Pinpoint the cell where the given text exists, returning its [x, y] midpoint coordinate. 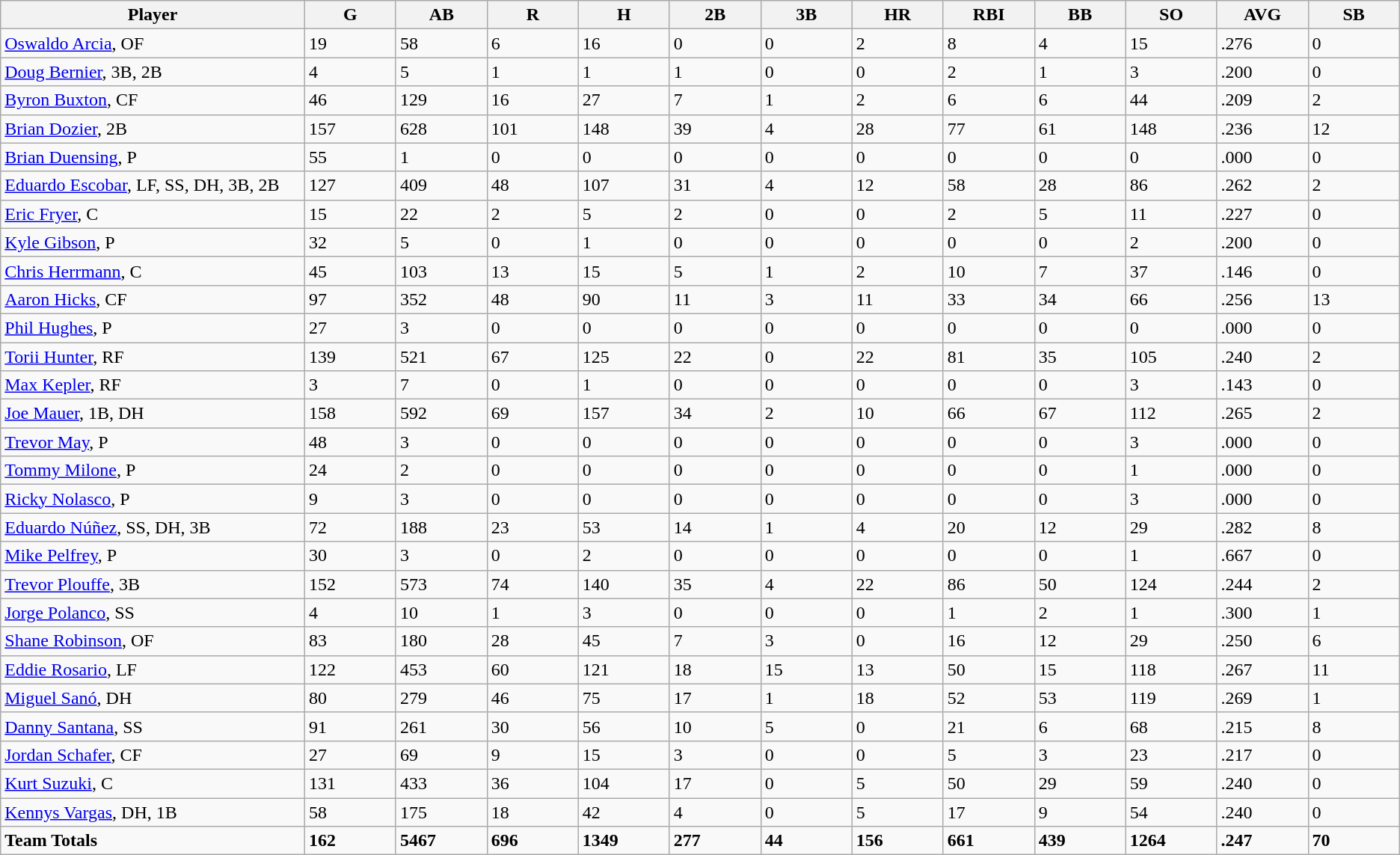
Max Kepler, RF [153, 385]
592 [441, 414]
.143 [1262, 385]
139 [350, 357]
BB [1080, 15]
39 [715, 129]
Team Totals [153, 841]
Player [153, 15]
20 [989, 527]
37 [1171, 271]
G [350, 15]
1349 [624, 841]
.244 [1262, 584]
Mike Pelfrey, P [153, 556]
Byron Buxton, CF [153, 100]
Kennys Vargas, DH, 1B [153, 812]
.227 [1262, 214]
55 [350, 157]
Kyle Gibson, P [153, 242]
.667 [1262, 556]
AVG [1262, 15]
Tommy Milone, P [153, 471]
3B [806, 15]
696 [532, 841]
.236 [1262, 129]
628 [441, 129]
77 [989, 129]
131 [350, 783]
Jordan Schafer, CF [153, 755]
.146 [1262, 271]
.282 [1262, 527]
Eddie Rosario, LF [153, 669]
81 [989, 357]
Eduardo Escobar, LF, SS, DH, 3B, 2B [153, 186]
R [532, 15]
.269 [1262, 698]
Oswaldo Arcia, OF [153, 43]
521 [441, 357]
Torii Hunter, RF [153, 357]
Brian Dozier, 2B [153, 129]
261 [441, 726]
Ricky Nolasco, P [153, 499]
112 [1171, 414]
277 [715, 841]
72 [350, 527]
.262 [1262, 186]
118 [1171, 669]
573 [441, 584]
.267 [1262, 669]
Trevor Plouffe, 3B [153, 584]
104 [624, 783]
162 [350, 841]
119 [1171, 698]
.217 [1262, 755]
.265 [1262, 414]
RBI [989, 15]
97 [350, 299]
Jorge Polanco, SS [153, 613]
80 [350, 698]
.276 [1262, 43]
36 [532, 783]
1264 [1171, 841]
91 [350, 726]
156 [897, 841]
140 [624, 584]
129 [441, 100]
105 [1171, 357]
83 [350, 641]
14 [715, 527]
Phil Hughes, P [153, 328]
.215 [1262, 726]
AB [441, 15]
103 [441, 271]
Doug Bernier, 3B, 2B [153, 72]
24 [350, 471]
5467 [441, 841]
453 [441, 669]
61 [1080, 129]
2B [715, 15]
Aaron Hicks, CF [153, 299]
121 [624, 669]
279 [441, 698]
Brian Duensing, P [153, 157]
90 [624, 299]
409 [441, 186]
158 [350, 414]
54 [1171, 812]
.256 [1262, 299]
439 [1080, 841]
352 [441, 299]
Danny Santana, SS [153, 726]
H [624, 15]
68 [1171, 726]
Joe Mauer, 1B, DH [153, 414]
Eric Fryer, C [153, 214]
.250 [1262, 641]
188 [441, 527]
Eduardo Núñez, SS, DH, 3B [153, 527]
HR [897, 15]
122 [350, 669]
152 [350, 584]
70 [1354, 841]
.209 [1262, 100]
Trevor May, P [153, 442]
75 [624, 698]
127 [350, 186]
124 [1171, 584]
175 [441, 812]
32 [350, 242]
52 [989, 698]
33 [989, 299]
60 [532, 669]
.300 [1262, 613]
Kurt Suzuki, C [153, 783]
Miguel Sanó, DH [153, 698]
.247 [1262, 841]
21 [989, 726]
180 [441, 641]
56 [624, 726]
31 [715, 186]
107 [624, 186]
42 [624, 812]
Shane Robinson, OF [153, 641]
59 [1171, 783]
Chris Herrmann, C [153, 271]
433 [441, 783]
74 [532, 584]
SO [1171, 15]
19 [350, 43]
125 [624, 357]
661 [989, 841]
101 [532, 129]
SB [1354, 15]
